Find where the given text appears and provide that cell's center as [x, y] coordinate. 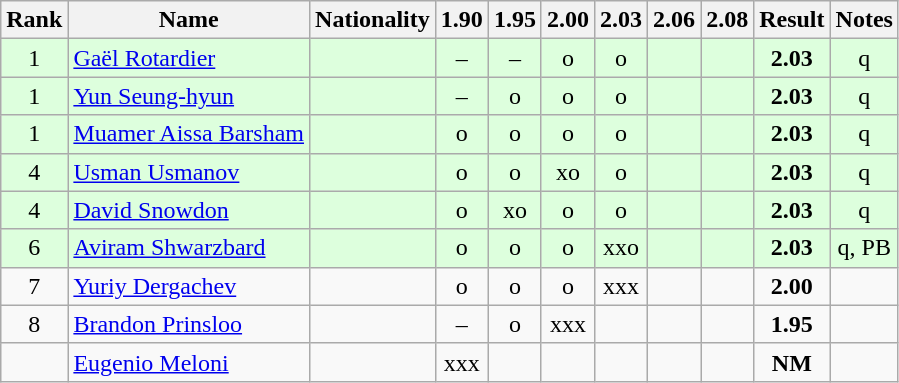
Yuriy Dergachev [189, 286]
Usman Usmanov [189, 172]
Muamer Aissa Barsham [189, 134]
Result [792, 20]
David Snowdon [189, 210]
2.06 [674, 20]
Brandon Prinsloo [189, 324]
Aviram Shwarzbard [189, 248]
7 [34, 286]
Gaël Rotardier [189, 58]
Eugenio Meloni [189, 362]
Name [189, 20]
Notes [864, 20]
1.90 [462, 20]
q, PB [864, 248]
xxo [620, 248]
Nationality [373, 20]
Rank [34, 20]
2.08 [728, 20]
6 [34, 248]
Yun Seung-hyun [189, 96]
8 [34, 324]
NM [792, 362]
